Return (X, Y) of the center of cell containing provided text 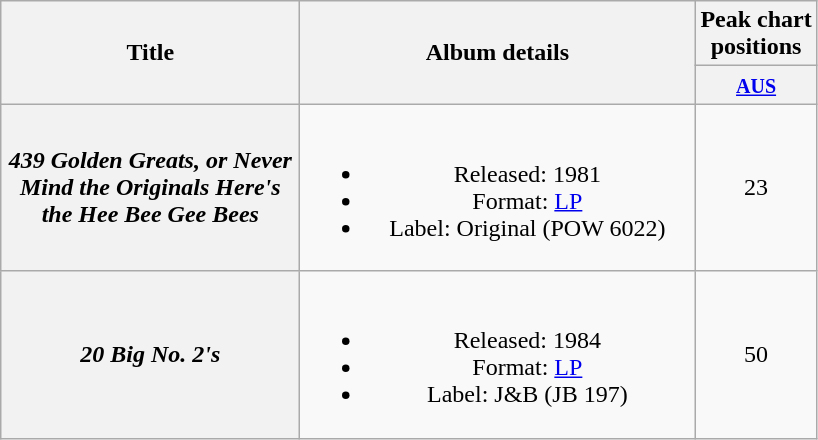
Released: 1981Format: LPLabel: Original (POW 6022) (498, 188)
AUS (756, 85)
20 Big No. 2's (150, 354)
Album details (498, 52)
Peak chartpositions (756, 34)
Title (150, 52)
439 Golden Greats, or Never Mind the Originals Here's the Hee Bee Gee Bees (150, 188)
Released: 1984Format: LPLabel: J&B (JB 197) (498, 354)
23 (756, 188)
50 (756, 354)
